Search for the cell housing the specified text and yield its (x, y) center coordinate. 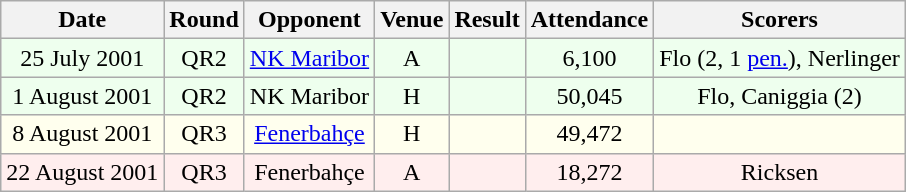
6,100 (589, 58)
Round (204, 20)
22 August 2001 (82, 172)
Attendance (589, 20)
50,045 (589, 96)
Ricksen (780, 172)
1 August 2001 (82, 96)
Result (487, 20)
Flo, Caniggia (2) (780, 96)
Opponent (309, 20)
Scorers (780, 20)
18,272 (589, 172)
49,472 (589, 134)
25 July 2001 (82, 58)
8 August 2001 (82, 134)
Venue (412, 20)
Flo (2, 1 pen.), Nerlinger (780, 58)
Date (82, 20)
